For the text-containing cell, return its midpoint in (x, y) coordinate format. 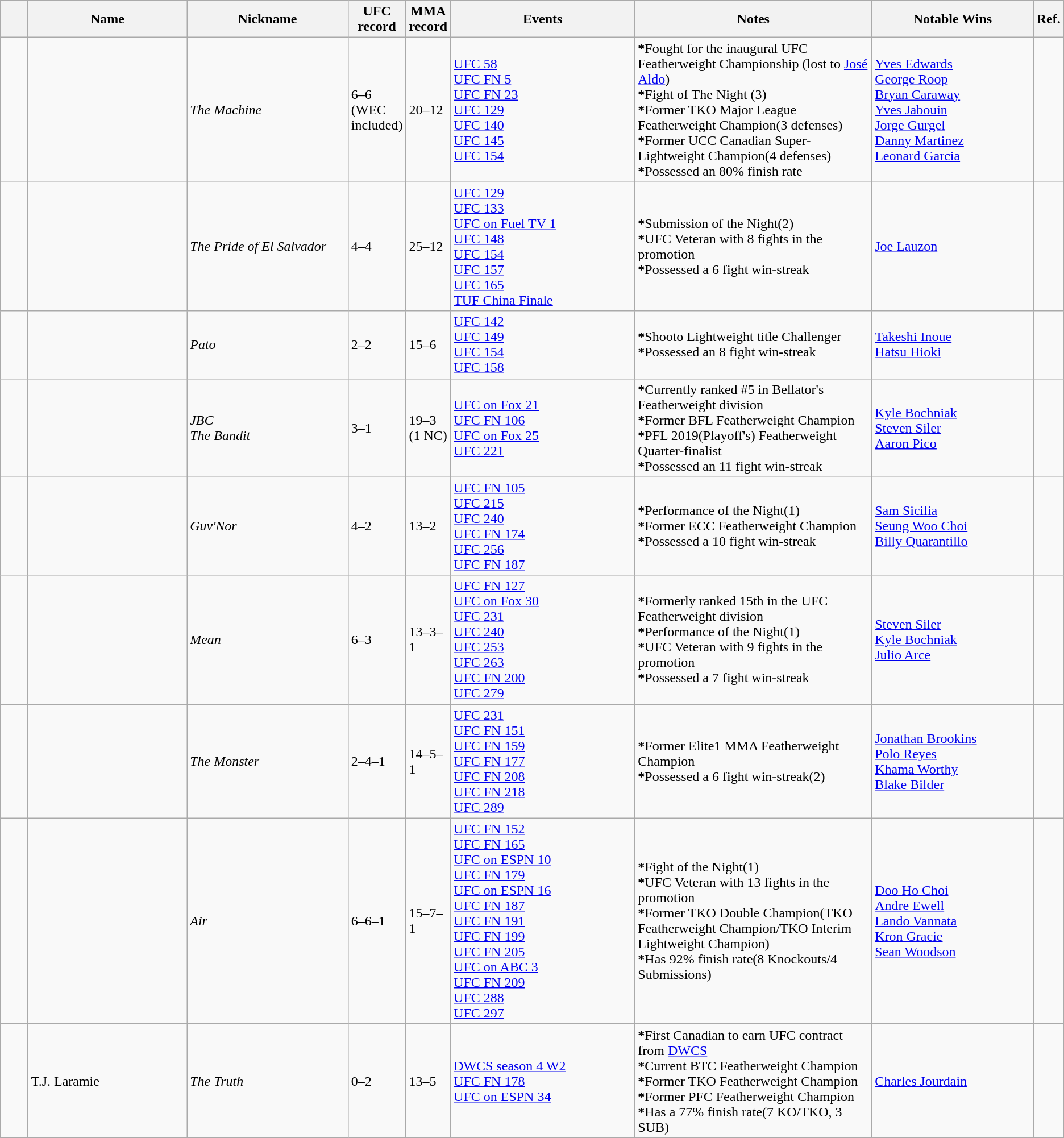
Kyle Bochniak Steven Siler Aaron Pico (953, 427)
6–3 (377, 640)
Jonathan Brookins Polo Reyes Khama Worthy Blake Bilder (953, 761)
0–2 (377, 1081)
Air (268, 921)
MMA record (429, 19)
DWCS season 4 W2 UFC FN 178 UFC on ESPN 34 (543, 1081)
*Performance of the Night(1) *Former ECC Featherweight Champion *Possessed a 10 fight win-streak (754, 526)
*Shooto Lightweight title Challenger *Possessed an 8 fight win-streak (754, 344)
Yves Edwards George Roop Bryan Caraway Yves Jabouin Jorge Gurgel Danny Martinez Leonard Garcia (953, 110)
UFC 129 UFC 133 UFC on Fuel TV 1 UFC 148 UFC 154 UFC 157 UFC 165 TUF China Finale (543, 247)
UFC on Fox 21 UFC FN 106 UFC on Fox 25 UFC 221 (543, 427)
Steven Siler Kyle Bochniak Julio Arce (953, 640)
4–4 (377, 247)
6–6–1 (377, 921)
*Submission of the Night(2) *UFC Veteran with 8 fights in the promotion *Possessed a 6 fight win-streak (754, 247)
Doo Ho Choi Andre Ewell Lando Vannata Kron Gracie Sean Woodson (953, 921)
Notes (754, 19)
Takeshi Inoue Hatsu Hioki (953, 344)
The Monster (268, 761)
UFC FN 127 UFC on Fox 30 UFC 231 UFC 240 UFC 253 UFC 263 UFC FN 200 UFC 279 (543, 640)
UFC 231 UFC FN 151 UFC FN 159 UFC FN 177 UFC FN 208 UFC FN 218 UFC 289 (543, 761)
Nickname (268, 19)
13–2 (429, 526)
The Truth (268, 1081)
JBC The Bandit (268, 427)
UFC 142 UFC 149 UFC 154 UFC 158 (543, 344)
UFC FN 105 UFC 215 UFC 240 UFC FN 174 UFC 256 UFC FN 187 (543, 526)
The Pride of El Salvador (268, 247)
15–6 (429, 344)
6–6(WEC included) (377, 110)
Pato (268, 344)
UFC 58 UFC FN 5 UFC FN 23 UFC 129 UFC 140 UFC 145 UFC 154 (543, 110)
14–5–1 (429, 761)
3–1 (377, 427)
Notable Wins (953, 19)
2–2 (377, 344)
Guv'Nor (268, 526)
2–4–1 (377, 761)
13–3–1 (429, 640)
T.J. Laramie (107, 1081)
Ref. (1048, 19)
The Machine (268, 110)
25–12 (429, 247)
*Former Elite1 MMA Featherweight Champion *Possessed a 6 fight win-streak(2) (754, 761)
15–7–1 (429, 921)
UFC FN 152 UFC FN 165 UFC on ESPN 10 UFC FN 179 UFC on ESPN 16 UFC FN 187 UFC FN 191 UFC FN 199 UFC FN 205 UFC on ABC 3 UFC FN 209 UFC 288 UFC 297 (543, 921)
Joe Lauzon (953, 247)
Charles Jourdain (953, 1081)
19–3 (1 NC) (429, 427)
4–2 (377, 526)
13–5 (429, 1081)
Mean (268, 640)
UFC record (377, 19)
Events (543, 19)
20–12 (429, 110)
Sam Sicilia Seung Woo Choi Billy Quarantillo (953, 526)
Name (107, 19)
